For the text-containing cell, return its midpoint in [X, Y] coordinate format. 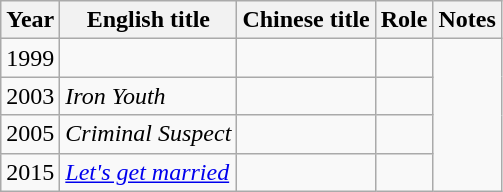
Iron Youth [148, 96]
2003 [30, 96]
English title [148, 20]
Let's get married [148, 172]
1999 [30, 58]
2015 [30, 172]
Criminal Suspect [148, 134]
Notes [467, 20]
2005 [30, 134]
Year [30, 20]
Role [404, 20]
Chinese title [306, 20]
